Locate the cell with the specified text and output its (X, Y) center coordinate. 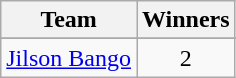
Winners (186, 20)
Team (69, 20)
Jilson Bango (69, 58)
2 (186, 58)
